Determine the (X, Y) coordinate at the center of the cell enclosing the given text.  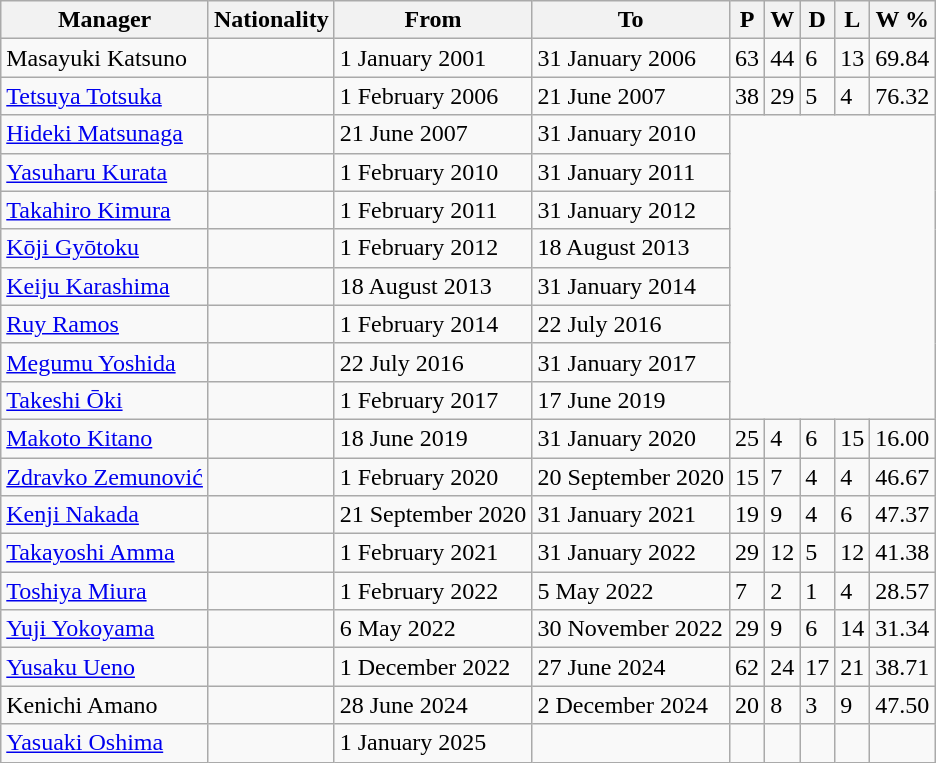
1 February 2012 (433, 248)
To (631, 20)
46.67 (902, 477)
24 (782, 667)
38.71 (902, 667)
Ruy Ramos (105, 324)
31 January 2022 (631, 553)
76.32 (902, 96)
Tetsuya Totsuka (105, 96)
25 (748, 438)
31.34 (902, 629)
47.37 (902, 515)
14 (852, 629)
8 (782, 705)
Nationality (271, 20)
Takahiro Kimura (105, 210)
Masayuki Katsuno (105, 58)
31 January 2017 (631, 362)
28.57 (902, 591)
31 January 2020 (631, 438)
Keiju Karashima (105, 286)
31 January 2006 (631, 58)
D (818, 20)
1 February 2021 (433, 553)
Manager (105, 20)
Kōji Gyōtoku (105, 248)
62 (748, 667)
20 September 2020 (631, 477)
Hideki Matsunaga (105, 134)
W % (902, 20)
3 (818, 705)
1 February 2020 (433, 477)
1 January 2001 (433, 58)
21 (852, 667)
2 (782, 591)
2 December 2024 (631, 705)
W (782, 20)
31 January 2012 (631, 210)
Takeshi Ōki (105, 400)
13 (852, 58)
1 February 2014 (433, 324)
Toshiya Miura (105, 591)
P (748, 20)
From (433, 20)
63 (748, 58)
1 February 2022 (433, 591)
L (852, 20)
47.50 (902, 705)
1 December 2022 (433, 667)
19 (748, 515)
44 (782, 58)
1 February 2017 (433, 400)
Yasuharu Kurata (105, 172)
28 June 2024 (433, 705)
17 (818, 667)
Yusaku Ueno (105, 667)
38 (748, 96)
69.84 (902, 58)
1 February 2010 (433, 172)
31 January 2014 (631, 286)
31 January 2011 (631, 172)
Megumu Yoshida (105, 362)
1 February 2006 (433, 96)
6 May 2022 (433, 629)
30 November 2022 (631, 629)
18 June 2019 (433, 438)
1 January 2025 (433, 743)
Kenji Nakada (105, 515)
Yuji Yokoyama (105, 629)
20 (748, 705)
1 (818, 591)
21 September 2020 (433, 515)
17 June 2019 (631, 400)
31 January 2010 (631, 134)
16.00 (902, 438)
Zdravko Zemunović (105, 477)
Kenichi Amano (105, 705)
Yasuaki Oshima (105, 743)
Takayoshi Amma (105, 553)
Makoto Kitano (105, 438)
31 January 2021 (631, 515)
1 February 2011 (433, 210)
41.38 (902, 553)
27 June 2024 (631, 667)
5 May 2022 (631, 591)
